Capture the cell that displays the provided text and extract its [x, y] central coordinate. 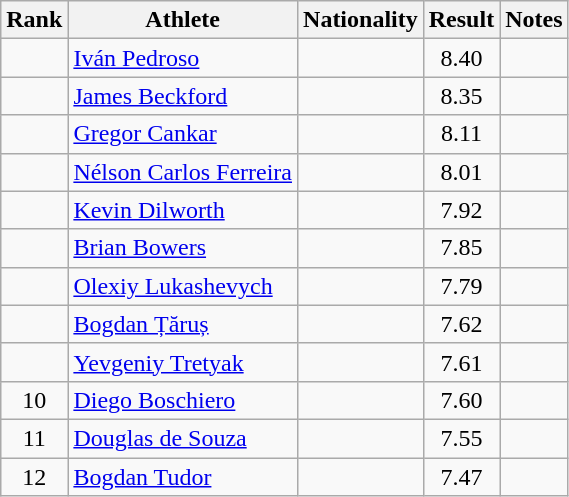
Nélson Carlos Ferreira [183, 172]
7.79 [461, 286]
12 [34, 477]
8.01 [461, 172]
Olexiy Lukashevych [183, 286]
Diego Boschiero [183, 400]
Notes [534, 20]
7.47 [461, 477]
Brian Bowers [183, 248]
Nationality [361, 20]
Athlete [183, 20]
8.35 [461, 96]
Yevgeniy Tretyak [183, 362]
7.55 [461, 438]
Result [461, 20]
James Beckford [183, 96]
8.40 [461, 58]
Rank [34, 20]
7.60 [461, 400]
7.85 [461, 248]
7.92 [461, 210]
Gregor Cankar [183, 134]
8.11 [461, 134]
7.61 [461, 362]
Bogdan Țăruș [183, 324]
Bogdan Tudor [183, 477]
10 [34, 400]
7.62 [461, 324]
Kevin Dilworth [183, 210]
11 [34, 438]
Douglas de Souza [183, 438]
Iván Pedroso [183, 58]
